Provide the (x, y) coordinate of the cell's center where the given text is located.  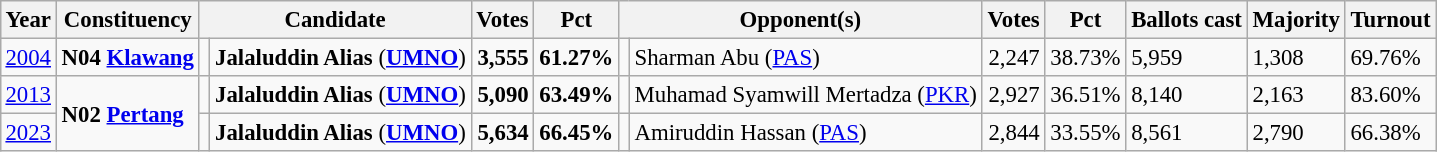
Ballots cast (1186, 20)
Candidate (335, 20)
Amiruddin Hassan (PAS) (806, 133)
1,308 (1296, 57)
Opponent(s) (800, 20)
66.38% (1390, 133)
8,140 (1186, 95)
Constituency (128, 20)
2,844 (1014, 133)
2,163 (1296, 95)
38.73% (1086, 57)
5,959 (1186, 57)
2023 (28, 133)
Muhamad Syamwill Mertadza (PKR) (806, 95)
N04 Klawang (128, 57)
2,927 (1014, 95)
N02 Pertang (128, 114)
2,790 (1296, 133)
2,247 (1014, 57)
36.51% (1086, 95)
Year (28, 20)
2004 (28, 57)
8,561 (1186, 133)
Turnout (1390, 20)
2013 (28, 95)
5,634 (502, 133)
Sharman Abu (PAS) (806, 57)
83.60% (1390, 95)
66.45% (576, 133)
3,555 (502, 57)
63.49% (576, 95)
5,090 (502, 95)
33.55% (1086, 133)
Majority (1296, 20)
69.76% (1390, 57)
61.27% (576, 57)
